Pinpoint the cell where the given text exists, returning its [X, Y] midpoint coordinate. 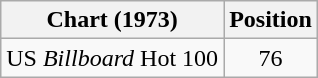
76 [271, 58]
US Billboard Hot 100 [112, 58]
Chart (1973) [112, 20]
Position [271, 20]
